Extract the (x, y) coordinate from the center of the cell holding the provided text.  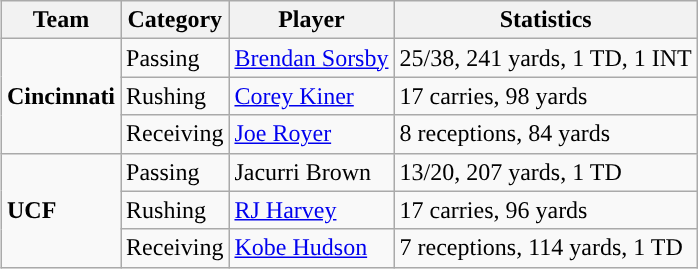
Brendan Sorsby (312, 58)
17 carries, 96 yards (546, 210)
Joe Royer (312, 134)
Jacurri Brown (312, 172)
17 carries, 98 yards (546, 96)
13/20, 207 yards, 1 TD (546, 172)
Corey Kiner (312, 96)
Category (175, 20)
Statistics (546, 20)
25/38, 241 yards, 1 TD, 1 INT (546, 58)
7 receptions, 114 yards, 1 TD (546, 248)
Team (60, 20)
RJ Harvey (312, 210)
Kobe Hudson (312, 248)
UCF (60, 210)
8 receptions, 84 yards (546, 134)
Player (312, 20)
Cincinnati (60, 96)
